Output the [X, Y] coordinate of the center of the cell containing the given text.  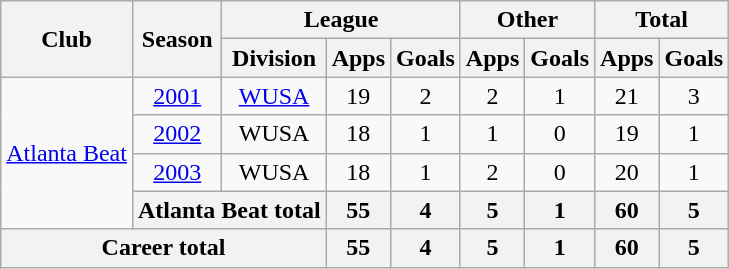
20 [627, 172]
Atlanta Beat [67, 153]
21 [627, 96]
Season [177, 39]
2001 [177, 96]
3 [694, 96]
Division [274, 58]
2002 [177, 134]
League [341, 20]
Career total [164, 248]
Total [662, 20]
Other [527, 20]
Atlanta Beat total [229, 210]
2003 [177, 172]
Club [67, 39]
